Locate the cell with the specified text and output its (x, y) center coordinate. 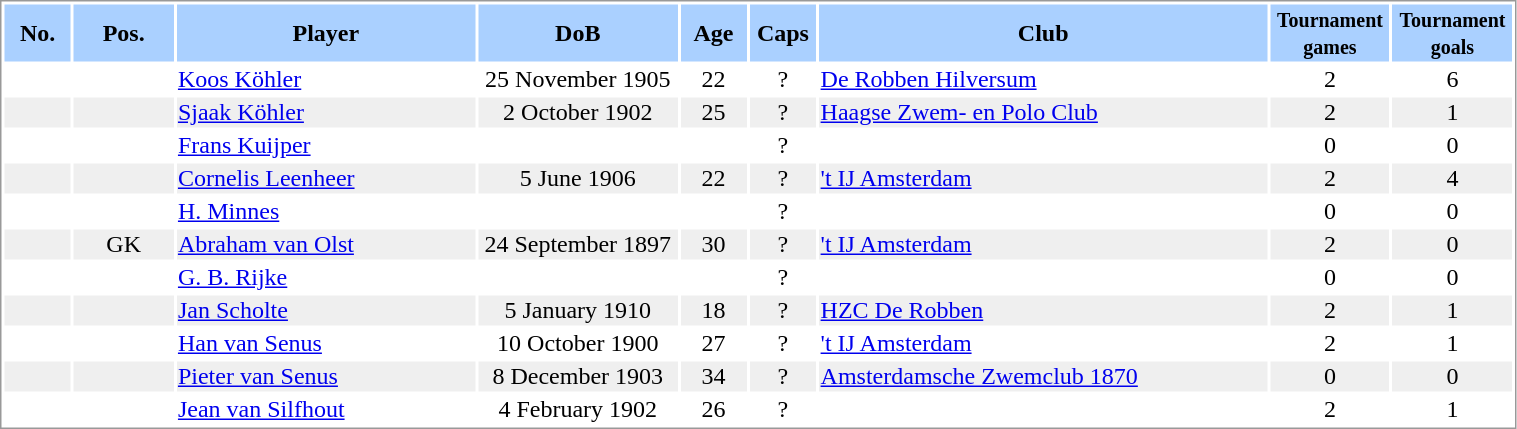
6 (1453, 79)
Han van Senus (326, 343)
Koos Köhler (326, 79)
No. (37, 32)
Pos. (124, 32)
26 (713, 409)
Club (1043, 32)
5 January 1910 (578, 311)
8 December 1903 (578, 377)
24 September 1897 (578, 245)
10 October 1900 (578, 343)
27 (713, 343)
Amsterdamsche Zwemclub 1870 (1043, 377)
18 (713, 311)
2 October 1902 (578, 113)
HZC De Robben (1043, 311)
Player (326, 32)
Caps (783, 32)
Tournamentgoals (1453, 32)
25 November 1905 (578, 79)
25 (713, 113)
5 June 1906 (578, 179)
Jean van Silfhout (326, 409)
Frans Kuijper (326, 145)
De Robben Hilversum (1043, 79)
4 (1453, 179)
Pieter van Senus (326, 377)
Jan Scholte (326, 311)
Tournamentgames (1330, 32)
4 February 1902 (578, 409)
H. Minnes (326, 211)
Age (713, 32)
34 (713, 377)
Cornelis Leenheer (326, 179)
Abraham van Olst (326, 245)
30 (713, 245)
Haagse Zwem- en Polo Club (1043, 113)
GK (124, 245)
Sjaak Köhler (326, 113)
G. B. Rijke (326, 277)
DoB (578, 32)
